Provide the [X, Y] coordinate of the cell's center where the given text is located.  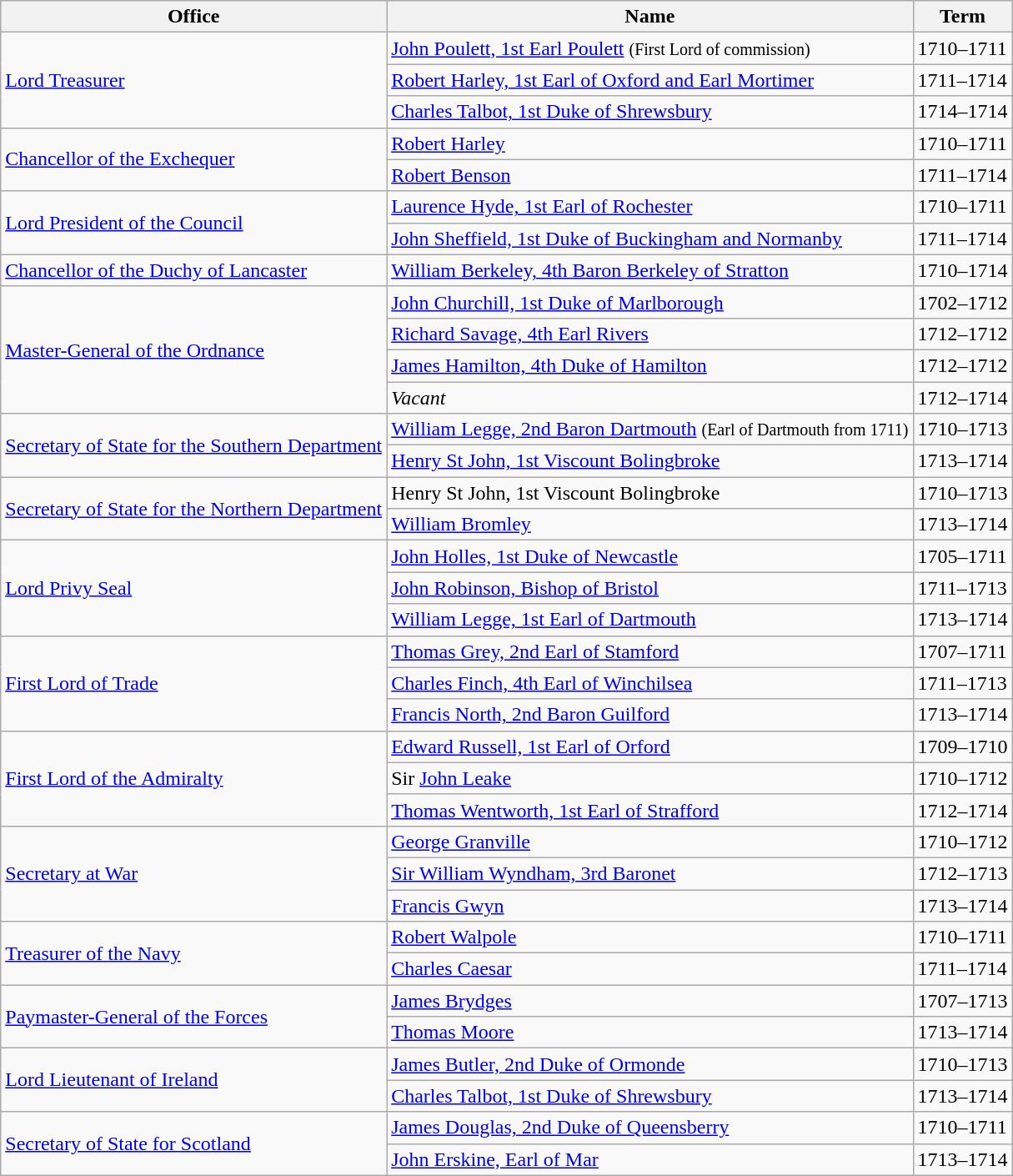
James Butler, 2nd Duke of Ormonde [650, 1064]
George Granville [650, 842]
Office [193, 17]
Sir William Wyndham, 3rd Baronet [650, 873]
William Legge, 2nd Baron Dartmouth (Earl of Dartmouth from 1711) [650, 430]
First Lord of the Admiralty [193, 778]
1714–1714 [962, 112]
Charles Finch, 4th Earl of Winchilsea [650, 683]
Francis North, 2nd Baron Guilford [650, 715]
John Sheffield, 1st Duke of Buckingham and Normanby [650, 239]
Lord Lieutenant of Ireland [193, 1080]
Edward Russell, 1st Earl of Orford [650, 746]
Secretary of State for Scotland [193, 1143]
Robert Harley, 1st Earl of Oxford and Earl Mortimer [650, 80]
John Erskine, Earl of Mar [650, 1159]
Secretary of State for the Northern Department [193, 509]
Charles Caesar [650, 969]
John Poulett, 1st Earl Poulett (First Lord of commission) [650, 48]
Laurence Hyde, 1st Earl of Rochester [650, 207]
Lord Privy Seal [193, 588]
Treasurer of the Navy [193, 953]
William Legge, 1st Earl of Dartmouth [650, 620]
Secretary of State for the Southern Department [193, 445]
Name [650, 17]
Master-General of the Ordnance [193, 349]
John Holles, 1st Duke of Newcastle [650, 556]
James Hamilton, 4th Duke of Hamilton [650, 365]
Thomas Grey, 2nd Earl of Stamford [650, 651]
James Douglas, 2nd Duke of Queensberry [650, 1128]
William Berkeley, 4th Baron Berkeley of Stratton [650, 270]
Chancellor of the Duchy of Lancaster [193, 270]
1709–1710 [962, 746]
Chancellor of the Exchequer [193, 159]
Richard Savage, 4th Earl Rivers [650, 334]
Thomas Moore [650, 1033]
Robert Walpole [650, 937]
1712–1713 [962, 873]
1707–1711 [962, 651]
Vacant [650, 398]
First Lord of Trade [193, 683]
1710–1714 [962, 270]
Robert Harley [650, 143]
1705–1711 [962, 556]
Francis Gwyn [650, 905]
1702–1712 [962, 302]
John Robinson, Bishop of Bristol [650, 588]
Secretary at War [193, 873]
Sir John Leake [650, 778]
James Brydges [650, 1001]
William Bromley [650, 525]
Paymaster-General of the Forces [193, 1017]
Lord Treasurer [193, 80]
1707–1713 [962, 1001]
Robert Benson [650, 175]
John Churchill, 1st Duke of Marlborough [650, 302]
Thomas Wentworth, 1st Earl of Strafford [650, 810]
Lord President of the Council [193, 223]
Term [962, 17]
